For the text-containing cell, return its midpoint in [X, Y] coordinate format. 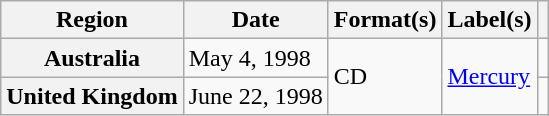
Region [92, 20]
United Kingdom [92, 96]
Australia [92, 58]
June 22, 1998 [256, 96]
Label(s) [490, 20]
Format(s) [385, 20]
Mercury [490, 77]
CD [385, 77]
Date [256, 20]
May 4, 1998 [256, 58]
